Pinpoint the cell where the given text exists, returning its (x, y) midpoint coordinate. 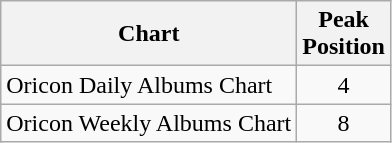
Chart (149, 34)
Oricon Weekly Albums Chart (149, 123)
Oricon Daily Albums Chart (149, 85)
4 (344, 85)
8 (344, 123)
PeakPosition (344, 34)
